Find where the given text appears and provide that cell's center as [x, y] coordinate. 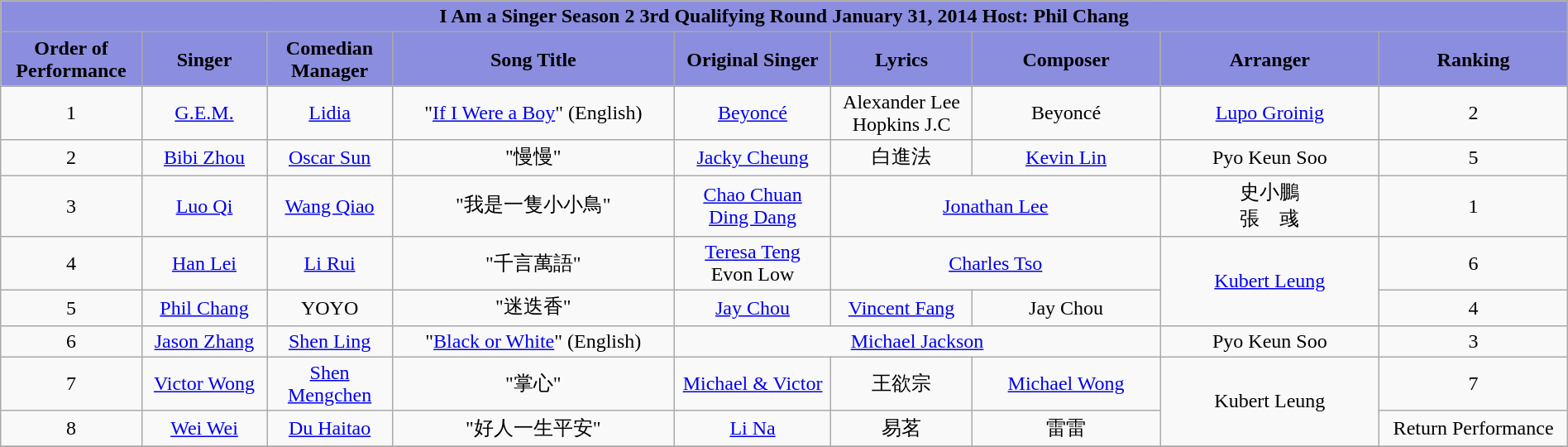
8 [71, 429]
Comedian Manager [330, 60]
"掌心" [533, 384]
Charles Tso [996, 263]
Alexander LeeHopkins J.C [901, 113]
白進法 [901, 157]
"我是一隻小小鳥" [533, 206]
Bibi Zhou [204, 157]
"If I Were a Boy" (English) [533, 113]
Singer [204, 60]
Wei Wei [204, 429]
"Black or White" (English) [533, 341]
Phil Chang [204, 308]
Chao ChuanDing Dang [753, 206]
史小鵬張 彧 [1270, 206]
Victor Wong [204, 384]
Kevin Lin [1065, 157]
"迷迭香" [533, 308]
"好人一生平安" [533, 429]
Shen Ling [330, 341]
Michael Wong [1065, 384]
Michael Jackson [916, 341]
王欲宗 [901, 384]
Ranking [1474, 60]
Wang Qiao [330, 206]
Teresa TengEvon Low [753, 263]
Vincent Fang [901, 308]
Han Lei [204, 263]
Li Na [753, 429]
易茗 [901, 429]
Return Performance [1474, 429]
Song Title [533, 60]
Arranger [1270, 60]
"千言萬語" [533, 263]
Shen Mengchen [330, 384]
Jason Zhang [204, 341]
Jonathan Lee [996, 206]
I Am a Singer Season 2 3rd Qualifying Round January 31, 2014 Host: Phil Chang [784, 17]
Lyrics [901, 60]
Lupo Groinig [1270, 113]
Luo Qi [204, 206]
Du Haitao [330, 429]
YOYO [330, 308]
雷雷 [1065, 429]
Li Rui [330, 263]
Composer [1065, 60]
Oscar Sun [330, 157]
"慢慢" [533, 157]
Michael & Victor [753, 384]
Original Singer [753, 60]
G.E.M. [204, 113]
Lidia [330, 113]
Jacky Cheung [753, 157]
Order of Performance [71, 60]
